Pinpoint the cell where the given text exists, returning its (x, y) midpoint coordinate. 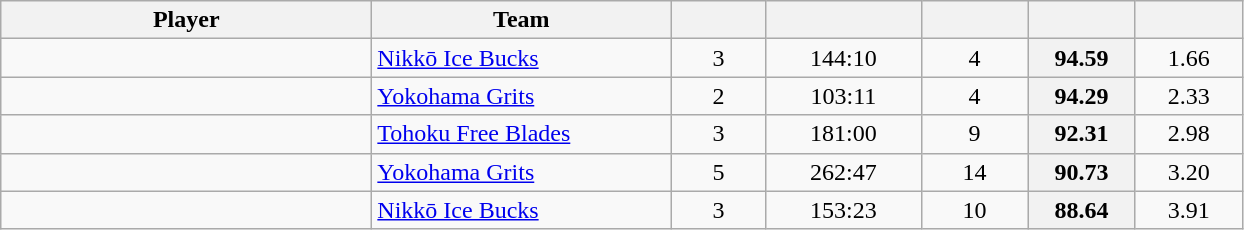
5 (718, 172)
103:11 (844, 96)
153:23 (844, 210)
144:10 (844, 58)
14 (974, 172)
90.73 (1082, 172)
94.59 (1082, 58)
92.31 (1082, 134)
2 (718, 96)
88.64 (1082, 210)
Team (522, 20)
1.66 (1188, 58)
9 (974, 134)
262:47 (844, 172)
94.29 (1082, 96)
181:00 (844, 134)
2.98 (1188, 134)
Tohoku Free Blades (522, 134)
Player (186, 20)
3.20 (1188, 172)
2.33 (1188, 96)
10 (974, 210)
3.91 (1188, 210)
